Provide the (X, Y) coordinate of the cell's center where the given text is located.  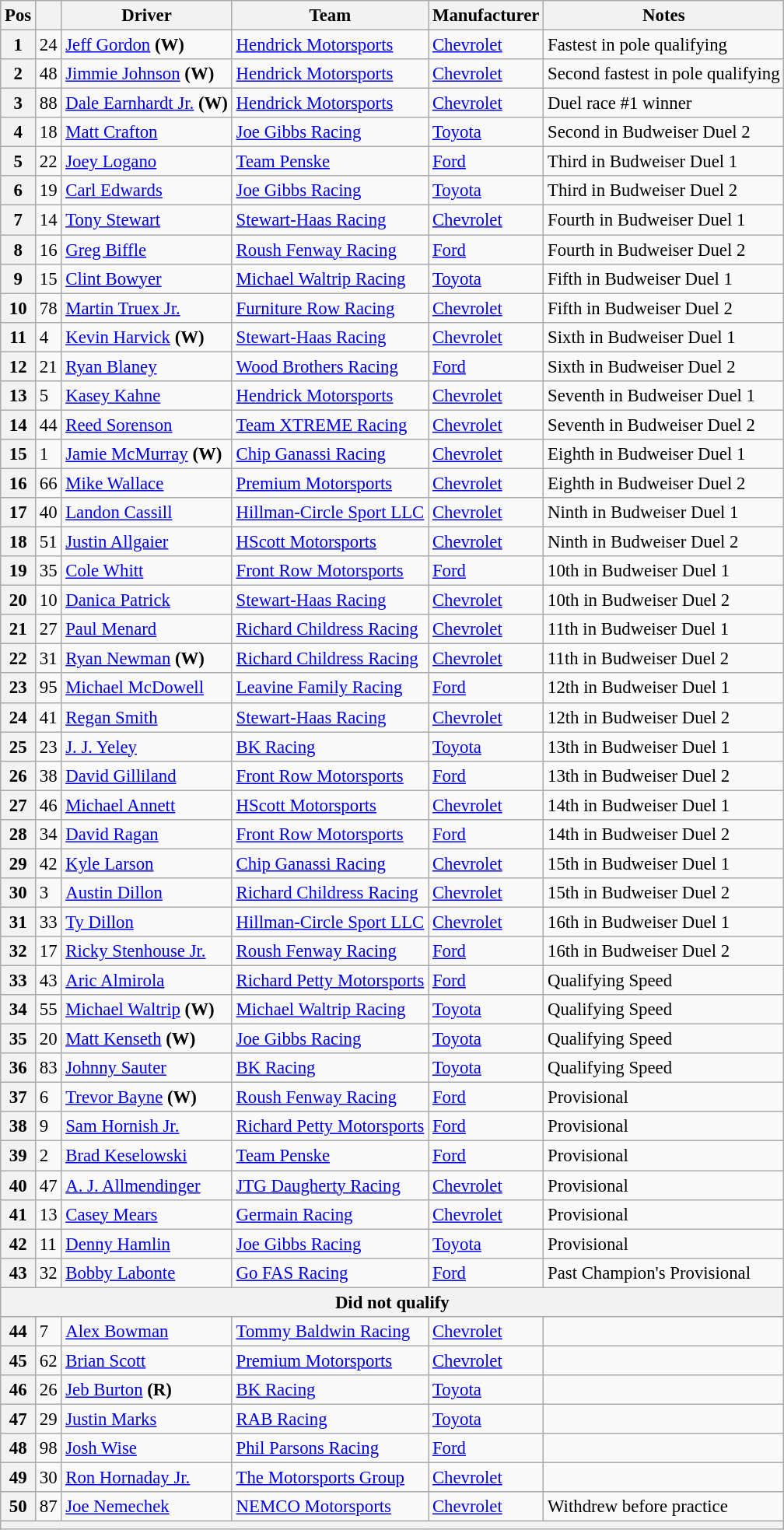
13th in Budweiser Duel 1 (664, 747)
Leavine Family Racing (330, 688)
Wood Brothers Racing (330, 366)
Justin Marks (146, 1419)
Alex Bowman (146, 1332)
50 (19, 1507)
Past Champion's Provisional (664, 1273)
Bobby Labonte (146, 1273)
Jimmie Johnson (W) (146, 74)
15th in Budweiser Duel 1 (664, 863)
Joe Nemechek (146, 1507)
Jamie McMurray (W) (146, 454)
Trevor Bayne (W) (146, 1098)
Ricky Stenhouse Jr. (146, 951)
Aric Almirola (146, 981)
Withdrew before practice (664, 1507)
Manufacturer (486, 16)
Seventh in Budweiser Duel 1 (664, 396)
Mike Wallace (146, 483)
Landon Cassill (146, 513)
Cole Whitt (146, 571)
Phil Parsons Racing (330, 1448)
10th in Budweiser Duel 2 (664, 600)
Austin Dillon (146, 893)
Eighth in Budweiser Duel 2 (664, 483)
Clint Bowyer (146, 278)
Carl Edwards (146, 191)
78 (48, 308)
Johnny Sauter (146, 1068)
Fastest in pole qualifying (664, 45)
Reed Sorenson (146, 425)
39 (19, 1156)
Josh Wise (146, 1448)
Ninth in Budweiser Duel 2 (664, 542)
Ryan Blaney (146, 366)
87 (48, 1507)
49 (19, 1478)
Denny Hamlin (146, 1244)
12 (19, 366)
8 (19, 250)
11th in Budweiser Duel 2 (664, 659)
62 (48, 1360)
Sixth in Budweiser Duel 2 (664, 366)
Second in Budweiser Duel 2 (664, 132)
Kevin Harvick (W) (146, 337)
A. J. Allmendinger (146, 1185)
David Ragan (146, 835)
55 (48, 1010)
98 (48, 1448)
28 (19, 835)
Seventh in Budweiser Duel 2 (664, 425)
Brad Keselowski (146, 1156)
Ninth in Budweiser Duel 1 (664, 513)
RAB Racing (330, 1419)
36 (19, 1068)
95 (48, 688)
Tony Stewart (146, 220)
12th in Budweiser Duel 1 (664, 688)
Dale Earnhardt Jr. (W) (146, 103)
JTG Daugherty Racing (330, 1185)
Michael McDowell (146, 688)
66 (48, 483)
Justin Allgaier (146, 542)
Did not qualify (392, 1302)
Pos (19, 16)
Fifth in Budweiser Duel 1 (664, 278)
Joey Logano (146, 162)
88 (48, 103)
Team XTREME Racing (330, 425)
Jeff Gordon (W) (146, 45)
45 (19, 1360)
14th in Budweiser Duel 2 (664, 835)
Driver (146, 16)
Duel race #1 winner (664, 103)
37 (19, 1098)
11th in Budweiser Duel 1 (664, 629)
Tommy Baldwin Racing (330, 1332)
Second fastest in pole qualifying (664, 74)
J. J. Yeley (146, 747)
16th in Budweiser Duel 2 (664, 951)
25 (19, 747)
Germain Racing (330, 1214)
Team (330, 16)
Third in Budweiser Duel 2 (664, 191)
David Gilliland (146, 776)
The Motorsports Group (330, 1478)
15th in Budweiser Duel 2 (664, 893)
Ryan Newman (W) (146, 659)
Ron Hornaday Jr. (146, 1478)
14th in Budweiser Duel 1 (664, 805)
Third in Budweiser Duel 1 (664, 162)
83 (48, 1068)
Furniture Row Racing (330, 308)
Regan Smith (146, 717)
Michael Annett (146, 805)
Michael Waltrip (W) (146, 1010)
Sam Hornish Jr. (146, 1127)
Casey Mears (146, 1214)
Matt Crafton (146, 132)
Jeb Burton (R) (146, 1390)
Matt Kenseth (W) (146, 1039)
Notes (664, 16)
NEMCO Motorsports (330, 1507)
Fourth in Budweiser Duel 1 (664, 220)
51 (48, 542)
13th in Budweiser Duel 2 (664, 776)
Danica Patrick (146, 600)
Kasey Kahne (146, 396)
Paul Menard (146, 629)
Martin Truex Jr. (146, 308)
Eighth in Budweiser Duel 1 (664, 454)
Greg Biffle (146, 250)
16th in Budweiser Duel 1 (664, 922)
Go FAS Racing (330, 1273)
Ty Dillon (146, 922)
Kyle Larson (146, 863)
Fourth in Budweiser Duel 2 (664, 250)
Brian Scott (146, 1360)
12th in Budweiser Duel 2 (664, 717)
10th in Budweiser Duel 1 (664, 571)
Fifth in Budweiser Duel 2 (664, 308)
Sixth in Budweiser Duel 1 (664, 337)
